Return the [X, Y] coordinate for the center point of the cell that contains the specified text.  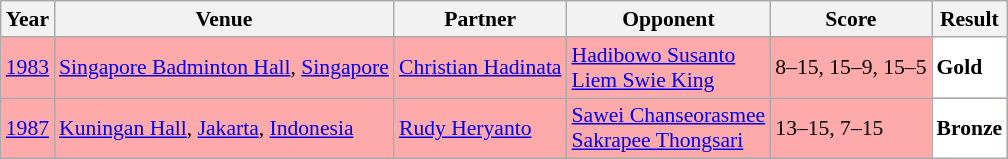
Kuningan Hall, Jakarta, Indonesia [224, 128]
Year [28, 19]
Hadibowo Susanto Liem Swie King [669, 68]
Gold [970, 68]
Rudy Heryanto [480, 128]
8–15, 15–9, 15–5 [850, 68]
Result [970, 19]
Opponent [669, 19]
Bronze [970, 128]
Venue [224, 19]
13–15, 7–15 [850, 128]
Sawei Chanseorasmee Sakrapee Thongsari [669, 128]
Singapore Badminton Hall, Singapore [224, 68]
Partner [480, 19]
Christian Hadinata [480, 68]
1983 [28, 68]
Score [850, 19]
1987 [28, 128]
